Return the [x, y] coordinate for the center point of the cell that contains the specified text.  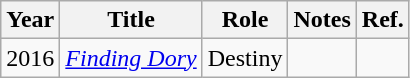
Ref. [382, 20]
2016 [30, 58]
Year [30, 20]
Title [131, 20]
Role [245, 20]
Destiny [245, 58]
Finding Dory [131, 58]
Notes [322, 20]
